Determine the [X, Y] coordinate at the center of the cell enclosing the given text.  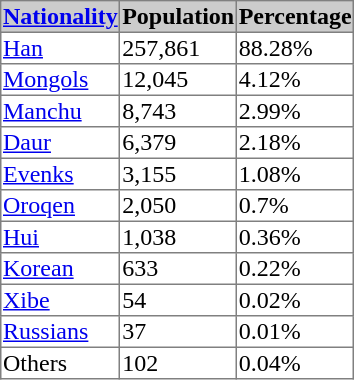
Russians [60, 332]
Population [178, 17]
0.22% [294, 269]
3,155 [178, 174]
Mongols [60, 80]
Percentage [294, 17]
Manchu [60, 111]
0.02% [294, 300]
Korean [60, 269]
12,045 [178, 80]
Daur [60, 143]
88.28% [294, 48]
Oroqen [60, 206]
2.99% [294, 111]
2,050 [178, 206]
Hui [60, 237]
Han [60, 48]
Evenks [60, 174]
1,038 [178, 237]
Others [60, 363]
0.01% [294, 332]
Nationality [60, 17]
1.08% [294, 174]
8,743 [178, 111]
257,861 [178, 48]
633 [178, 269]
37 [178, 332]
6,379 [178, 143]
0.04% [294, 363]
102 [178, 363]
54 [178, 300]
Xibe [60, 300]
0.36% [294, 237]
0.7% [294, 206]
4.12% [294, 80]
2.18% [294, 143]
